Search for the cell housing the specified text and yield its (X, Y) center coordinate. 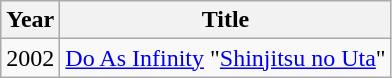
2002 (30, 58)
Title (226, 20)
Do As Infinity "Shinjitsu no Uta" (226, 58)
Year (30, 20)
